Find where the given text appears and provide that cell's center as (X, Y) coordinate. 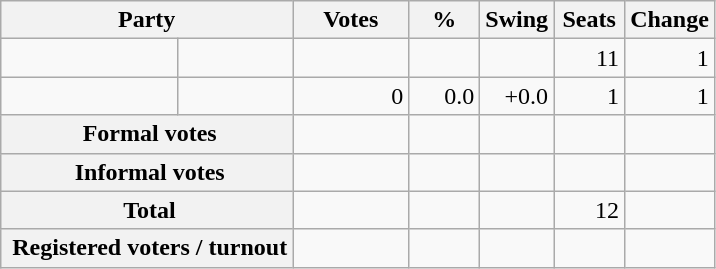
Party (147, 20)
0.0 (444, 96)
11 (590, 58)
Seats (590, 20)
+0.0 (517, 96)
Formal votes (147, 134)
Swing (517, 20)
Informal votes (147, 172)
Registered voters / turnout (147, 248)
% (444, 20)
Change (670, 20)
Votes (351, 20)
Total (147, 210)
12 (590, 210)
0 (351, 96)
